Identify which cell holds the provided text, then report its [x, y] central coordinate. 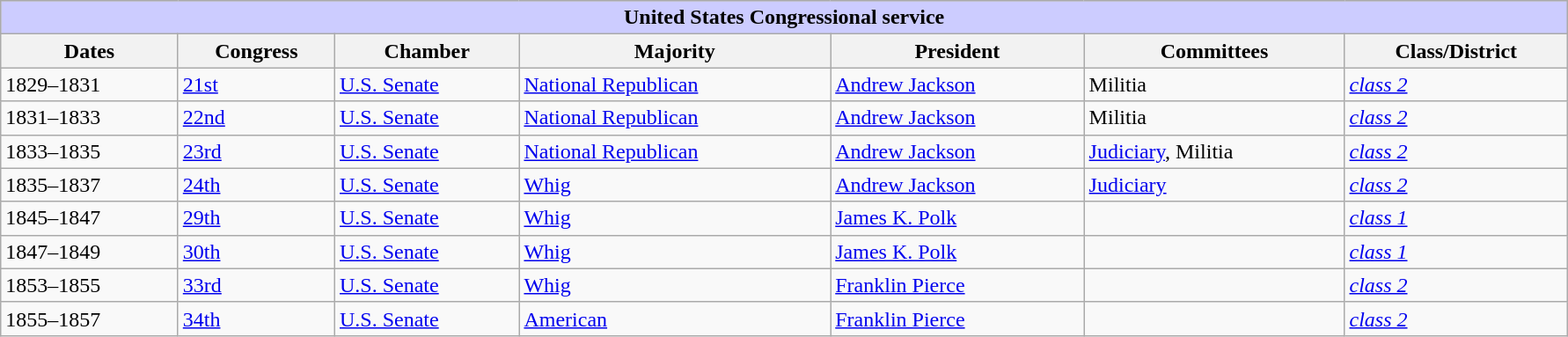
33rd [256, 285]
29th [256, 218]
Judiciary, Militia [1214, 151]
1845–1847 [90, 218]
1831–1833 [90, 118]
American [675, 319]
22nd [256, 118]
Dates [90, 51]
34th [256, 319]
1853–1855 [90, 285]
President [957, 51]
23rd [256, 151]
1835–1837 [90, 185]
Congress [256, 51]
Judiciary [1214, 185]
1829–1831 [90, 84]
1847–1849 [90, 252]
Committees [1214, 51]
21st [256, 84]
Class/District [1456, 51]
Chamber [428, 51]
1855–1857 [90, 319]
30th [256, 252]
1833–1835 [90, 151]
United States Congressional service [785, 18]
24th [256, 185]
Majority [675, 51]
